Find where the given text appears and provide that cell's center as [X, Y] coordinate. 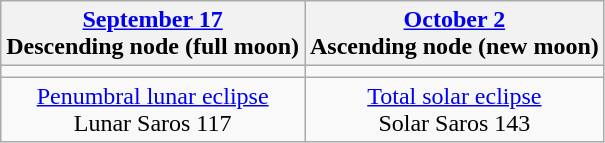
September 17Descending node (full moon) [153, 34]
Total solar eclipseSolar Saros 143 [454, 110]
Penumbral lunar eclipseLunar Saros 117 [153, 110]
October 2Ascending node (new moon) [454, 34]
